Output the [X, Y] coordinate of the center of the cell containing the given text.  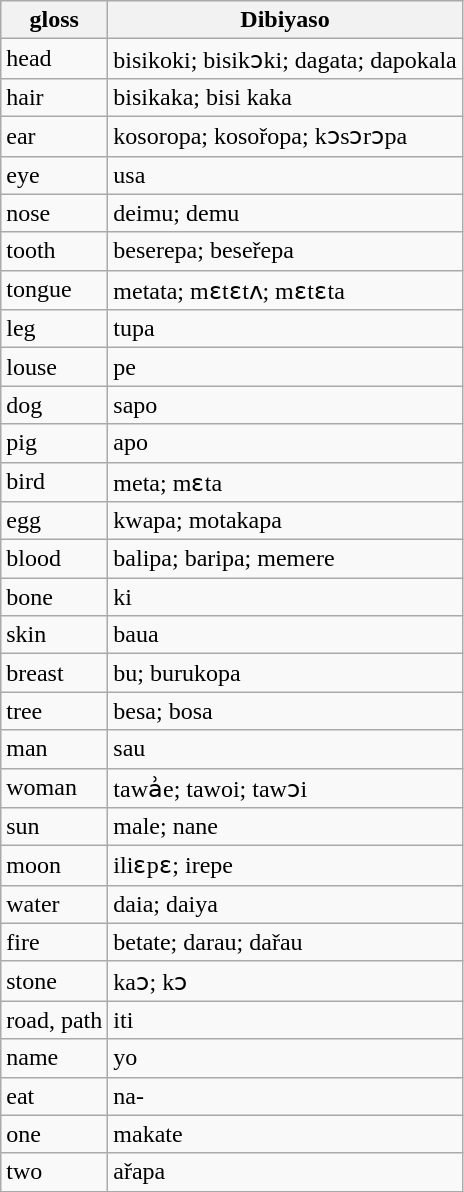
balipa; baripa; memere [286, 559]
ařapa [286, 1172]
tongue [54, 290]
egg [54, 521]
one [54, 1134]
skin [54, 635]
bu; burukopa [286, 673]
sun [54, 827]
gloss [54, 20]
kosoropa; kosořopa; kɔsɔrɔpa [286, 136]
ki [286, 597]
hair [54, 97]
iti [286, 1020]
tooth [54, 251]
male; nane [286, 827]
kaɔ; kɔ [286, 981]
ear [54, 136]
yo [286, 1058]
na- [286, 1096]
apo [286, 443]
pig [54, 443]
pe [286, 367]
water [54, 904]
baua [286, 635]
head [54, 59]
bird [54, 482]
leg [54, 329]
eat [54, 1096]
usa [286, 175]
woman [54, 788]
deimu; demu [286, 213]
tupa [286, 329]
breast [54, 673]
iliɛpɛ; irepe [286, 866]
eye [54, 175]
besa; bosa [286, 711]
Dibiyaso [286, 20]
betate; darau; dařau [286, 942]
meta; mɛta [286, 482]
beserepa; beseřepa [286, 251]
bone [54, 597]
fire [54, 942]
blood [54, 559]
tawa͗e; tawoi; tawɔi [286, 788]
tree [54, 711]
metata; mɛtɛtʌ; mɛtɛta [286, 290]
dog [54, 405]
name [54, 1058]
daia; daiya [286, 904]
sau [286, 749]
louse [54, 367]
makate [286, 1134]
road, path [54, 1020]
bisikoki; bisikɔki; dagata; dapokala [286, 59]
kwapa; motakapa [286, 521]
two [54, 1172]
nose [54, 213]
bisikaka; bisi kaka [286, 97]
stone [54, 981]
man [54, 749]
sapo [286, 405]
moon [54, 866]
